Scan for the cell matching the given text and deliver its [x, y] coordinate at center. 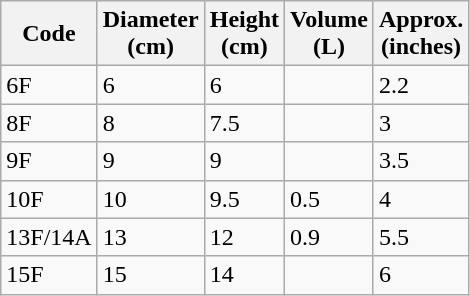
Diameter (cm) [150, 34]
9.5 [244, 199]
12 [244, 237]
0.5 [330, 199]
Height (cm) [244, 34]
6F [49, 85]
Code [49, 34]
Volume (L) [330, 34]
7.5 [244, 123]
3 [420, 123]
3.5 [420, 161]
2.2 [420, 85]
5.5 [420, 237]
8F [49, 123]
10 [150, 199]
13 [150, 237]
9F [49, 161]
4 [420, 199]
13F/14A [49, 237]
8 [150, 123]
0.9 [330, 237]
15 [150, 275]
10F [49, 199]
15F [49, 275]
Approx. (inches) [420, 34]
14 [244, 275]
